Extract the [x, y] coordinate from the center of the cell holding the provided text.  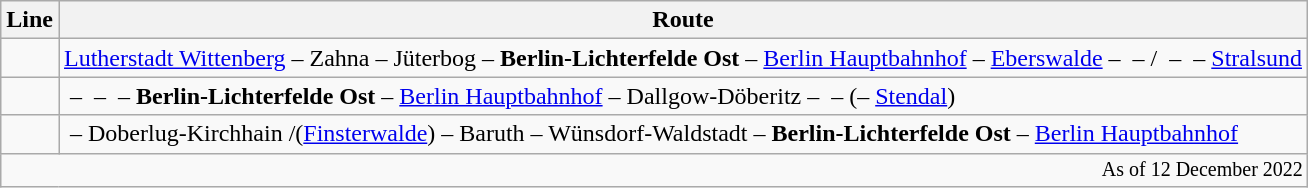
As of 12 December 2022 [654, 170]
Route [682, 20]
Lutherstadt Wittenberg – Zahna – Jüterbog – Berlin-Lichterfelde Ost – Berlin Hauptbahnhof – Eberswalde – – / – – Stralsund [682, 58]
– – – Berlin-Lichterfelde Ost – Berlin Hauptbahnhof – Dallgow-Döberitz – – (– Stendal) [682, 96]
Line [30, 20]
– Doberlug-Kirchhain /(Finsterwalde) – Baruth – Wünsdorf-Waldstadt – Berlin-Lichterfelde Ost – Berlin Hauptbahnhof [682, 134]
